Output the (X, Y) coordinate of the center of the cell containing the given text.  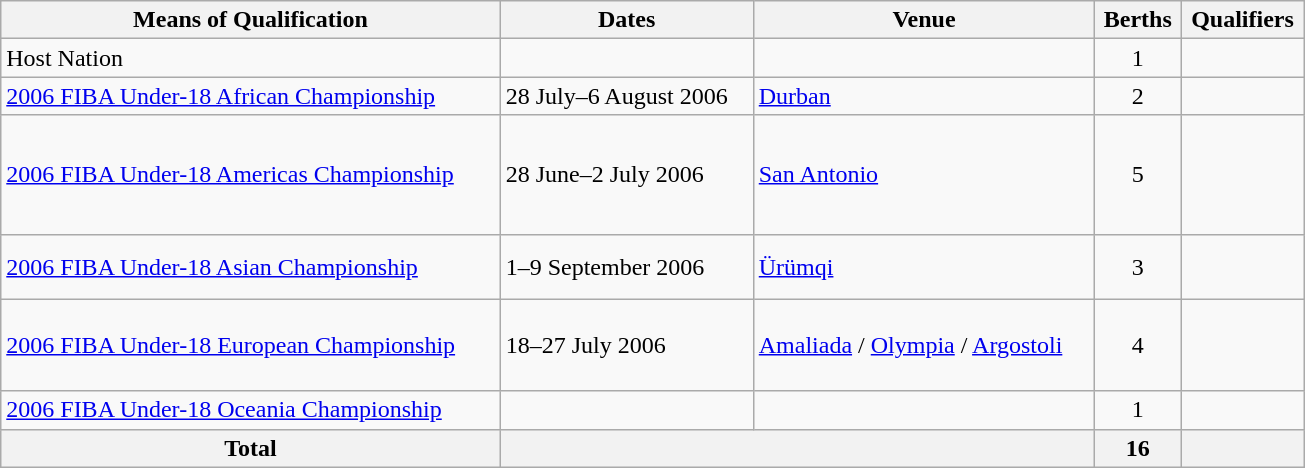
Host Nation (250, 58)
2 (1138, 96)
28 July–6 August 2006 (626, 96)
Means of Qualification (250, 20)
Ürümqi (924, 266)
San Antonio (924, 174)
2006 FIBA Under-18 Asian Championship (250, 266)
2006 FIBA Under-18 African Championship (250, 96)
3 (1138, 266)
16 (1138, 448)
2006 FIBA Under-18 European Championship (250, 345)
Qualifiers (1243, 20)
18–27 July 2006 (626, 345)
1–9 September 2006 (626, 266)
28 June–2 July 2006 (626, 174)
5 (1138, 174)
Berths (1138, 20)
Dates (626, 20)
Durban (924, 96)
4 (1138, 345)
Total (250, 448)
Venue (924, 20)
Amaliada / Olympia / Argostoli (924, 345)
2006 FIBA Under-18 Americas Championship (250, 174)
2006 FIBA Under-18 Oceania Championship (250, 410)
